Search for the cell housing the specified text and yield its [x, y] center coordinate. 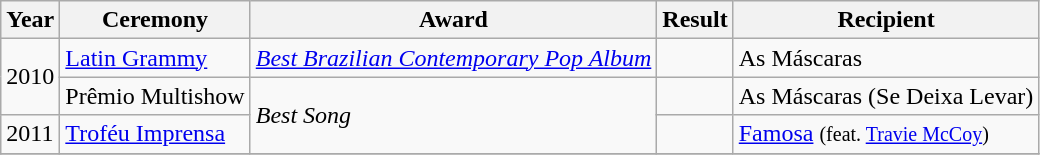
Best Brazilian Contemporary Pop Album [454, 58]
Troféu Imprensa [155, 134]
As Máscaras (Se Deixa Levar) [886, 96]
Latin Grammy [155, 58]
Year [30, 20]
Recipient [886, 20]
2011 [30, 134]
As Máscaras [886, 58]
Best Song [454, 115]
Result [695, 20]
Prêmio Multishow [155, 96]
2010 [30, 77]
Ceremony [155, 20]
Award [454, 20]
Famosa (feat. Travie McCoy) [886, 134]
